Find where the given text appears and provide that cell's center as (x, y) coordinate. 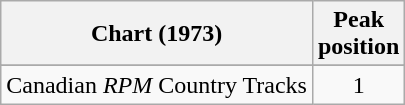
Chart (1973) (157, 34)
Canadian RPM Country Tracks (157, 85)
1 (358, 85)
Peakposition (358, 34)
